Output the [X, Y] coordinate of the center of the cell containing the given text.  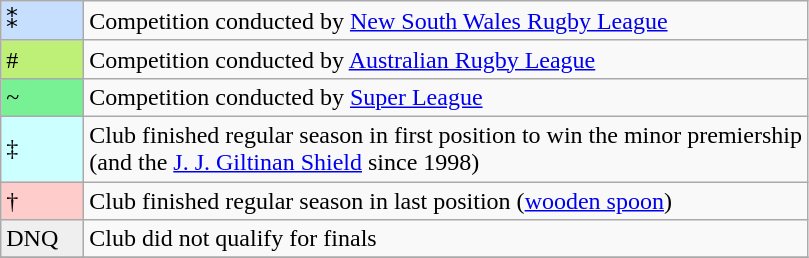
Club finished regular season in last position (wooden spoon) [446, 201]
# [42, 59]
DNQ [42, 239]
Competition conducted by Super League [446, 97]
Club did not qualify for finals [446, 239]
Club finished regular season in first position to win the minor premiership(and the J. J. Giltinan Shield since 1998) [446, 148]
~ [42, 97]
‡ [42, 148]
Competition conducted by Australian Rugby League [446, 59]
Competition conducted by New South Wales Rugby League [446, 21]
⁑ [42, 21]
† [42, 201]
